Scan for the cell matching the given text and deliver its (X, Y) coordinate at center. 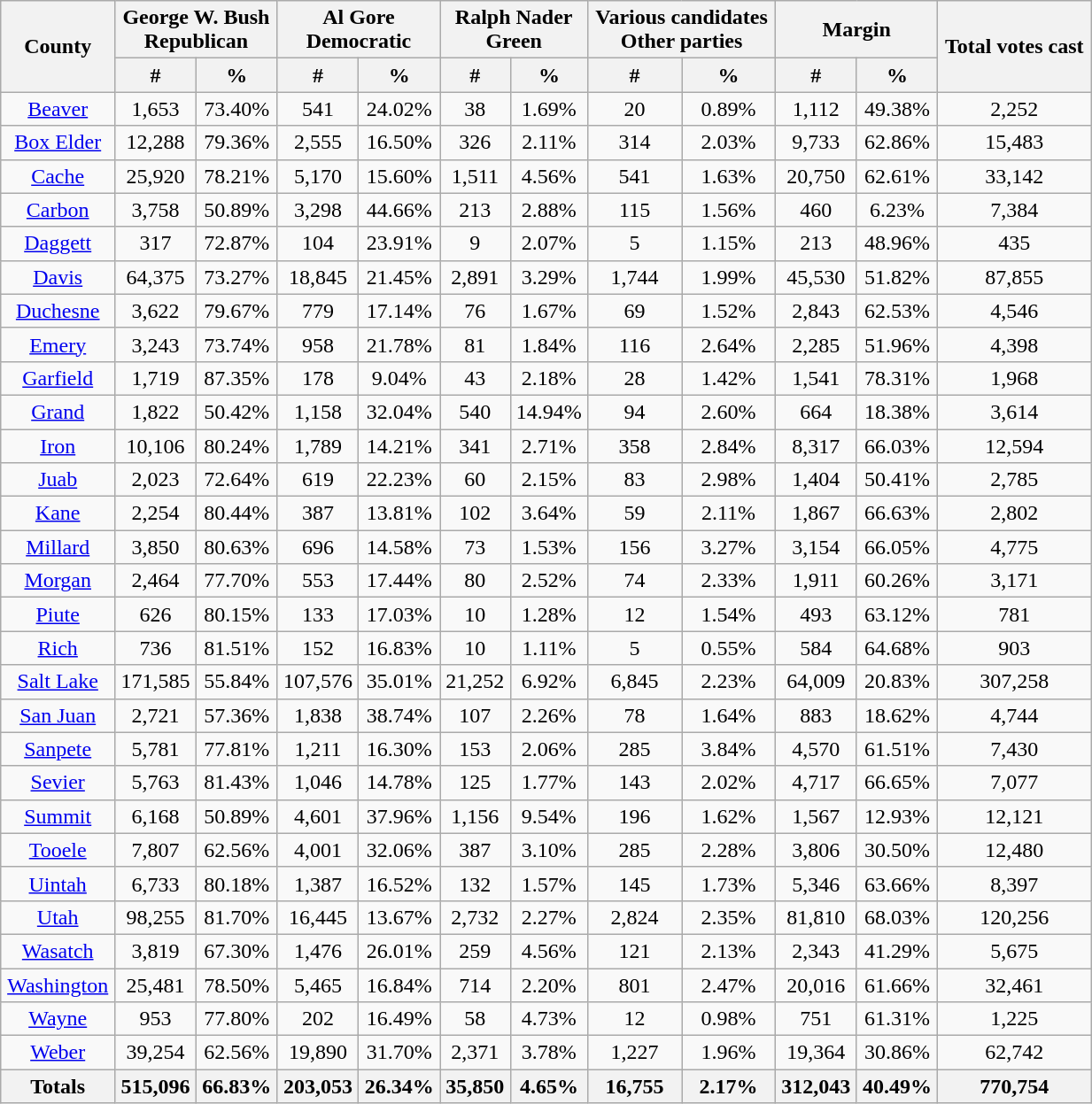
60.26% (897, 581)
16.30% (399, 749)
San Juan (58, 715)
4.65% (549, 1086)
4.73% (549, 1019)
30.86% (897, 1053)
George W. BushRepublican (197, 30)
1,567 (816, 816)
Beaver (58, 109)
107,576 (318, 682)
77.80% (236, 1019)
21,252 (475, 682)
7,807 (156, 850)
9,733 (816, 143)
6.23% (897, 210)
1,387 (318, 884)
51.96% (897, 344)
2.07% (549, 243)
15,483 (1015, 143)
3.78% (549, 1053)
Daggett (58, 243)
66.65% (897, 783)
81 (475, 344)
16,755 (635, 1086)
1,867 (816, 513)
80.18% (236, 884)
664 (816, 412)
121 (635, 951)
79.36% (236, 143)
81.43% (236, 783)
Cache (58, 176)
5,675 (1015, 951)
81,810 (816, 917)
Al GoreDemocratic (359, 30)
60 (475, 480)
553 (318, 581)
77.81% (236, 749)
3,171 (1015, 581)
619 (318, 480)
Davis (58, 277)
8,317 (816, 445)
1.15% (729, 243)
32.06% (399, 850)
2.52% (549, 581)
115 (635, 210)
736 (156, 648)
153 (475, 749)
1,653 (156, 109)
58 (475, 1019)
22.23% (399, 480)
953 (156, 1019)
4,398 (1015, 344)
80.63% (236, 547)
0.89% (729, 109)
62.61% (897, 176)
33,142 (1015, 176)
73.74% (236, 344)
62,742 (1015, 1053)
32.04% (399, 412)
1.96% (729, 1053)
1.28% (549, 614)
49.38% (897, 109)
72.64% (236, 480)
2,732 (475, 917)
143 (635, 783)
Utah (58, 917)
72.87% (236, 243)
62.53% (897, 311)
2,023 (156, 480)
1,476 (318, 951)
5,465 (318, 985)
40.49% (897, 1086)
4,001 (318, 850)
81.51% (236, 648)
341 (475, 445)
12,594 (1015, 445)
132 (475, 884)
79.67% (236, 311)
12,480 (1015, 850)
1,156 (475, 816)
20,016 (816, 985)
1,227 (635, 1053)
2.26% (549, 715)
17.44% (399, 581)
16.83% (399, 648)
2,785 (1015, 480)
6.92% (549, 682)
18,845 (318, 277)
Duchesne (58, 311)
203,053 (318, 1086)
73.40% (236, 109)
317 (156, 243)
801 (635, 985)
1,211 (318, 749)
1.52% (729, 311)
3,806 (816, 850)
Juab (58, 480)
77.70% (236, 581)
202 (318, 1019)
171,585 (156, 682)
2.27% (549, 917)
25,920 (156, 176)
5,781 (156, 749)
50.42% (236, 412)
Sevier (58, 783)
15.60% (399, 176)
781 (1015, 614)
Iron (58, 445)
61.51% (897, 749)
62.86% (897, 143)
13.67% (399, 917)
1,046 (318, 783)
1,789 (318, 445)
779 (318, 311)
493 (816, 614)
50.41% (897, 480)
98,255 (156, 917)
38.74% (399, 715)
12,288 (156, 143)
66.83% (236, 1086)
64,375 (156, 277)
69 (635, 311)
Morgan (58, 581)
2,252 (1015, 109)
Millard (58, 547)
3.27% (729, 547)
1,744 (635, 277)
37.96% (399, 816)
0.55% (729, 648)
1.42% (729, 378)
17.14% (399, 311)
23.91% (399, 243)
7,384 (1015, 210)
2,824 (635, 917)
Margin (856, 30)
1.84% (549, 344)
4,717 (816, 783)
1,158 (318, 412)
2,343 (816, 951)
3,154 (816, 547)
6,733 (156, 884)
32,461 (1015, 985)
41.29% (897, 951)
Total votes cast (1015, 46)
2,721 (156, 715)
584 (816, 648)
1.64% (729, 715)
2.35% (729, 917)
2.60% (729, 412)
1,225 (1015, 1019)
26.34% (399, 1086)
16,445 (318, 917)
31.70% (399, 1053)
73 (475, 547)
Grand (58, 412)
80 (475, 581)
61.31% (897, 1019)
Various candidatesOther parties (682, 30)
540 (475, 412)
152 (318, 648)
87.35% (236, 378)
3,819 (156, 951)
81.70% (236, 917)
2.03% (729, 143)
2.28% (729, 850)
2.23% (729, 682)
259 (475, 951)
460 (816, 210)
94 (635, 412)
Wasatch (58, 951)
1.63% (729, 176)
9.04% (399, 378)
68.03% (897, 917)
178 (318, 378)
7,077 (1015, 783)
87,855 (1015, 277)
0.98% (729, 1019)
39,254 (156, 1053)
1.73% (729, 884)
120,256 (1015, 917)
Tooele (58, 850)
2,555 (318, 143)
13.81% (399, 513)
3,614 (1015, 412)
6,168 (156, 816)
1.11% (549, 648)
3,243 (156, 344)
107 (475, 715)
4,546 (1015, 311)
2.02% (729, 783)
35.01% (399, 682)
14.94% (549, 412)
3,298 (318, 210)
1.56% (729, 210)
Salt Lake (58, 682)
2,464 (156, 581)
4,570 (816, 749)
Weber (58, 1053)
43 (475, 378)
1.62% (729, 816)
125 (475, 783)
12.93% (897, 816)
1.67% (549, 311)
2.64% (729, 344)
Summit (58, 816)
66.03% (897, 445)
10,106 (156, 445)
Uintah (58, 884)
2.17% (729, 1086)
751 (816, 1019)
5,346 (816, 884)
1,822 (156, 412)
35,850 (475, 1086)
1.54% (729, 614)
44.66% (399, 210)
1.57% (549, 884)
2.06% (549, 749)
435 (1015, 243)
2.84% (729, 445)
2.18% (549, 378)
21.78% (399, 344)
1,968 (1015, 378)
2,843 (816, 311)
6,845 (635, 682)
770,754 (1015, 1086)
2.13% (729, 951)
104 (318, 243)
1.69% (549, 109)
1,511 (475, 176)
19,364 (816, 1053)
78 (635, 715)
County (58, 46)
78.21% (236, 176)
145 (635, 884)
19,890 (318, 1053)
16.50% (399, 143)
Kane (58, 513)
1,719 (156, 378)
14.78% (399, 783)
Wayne (58, 1019)
626 (156, 614)
26.01% (399, 951)
326 (475, 143)
45,530 (816, 277)
Washington (58, 985)
57.36% (236, 715)
3.64% (549, 513)
2,891 (475, 277)
Garfield (58, 378)
4,744 (1015, 715)
2.71% (549, 445)
2,802 (1015, 513)
24.02% (399, 109)
83 (635, 480)
59 (635, 513)
1,838 (318, 715)
63.12% (897, 614)
156 (635, 547)
Totals (58, 1086)
2.98% (729, 480)
2,285 (816, 344)
Ralph NaderGreen (514, 30)
3,622 (156, 311)
80.44% (236, 513)
3.10% (549, 850)
903 (1015, 648)
74 (635, 581)
21.45% (399, 277)
116 (635, 344)
307,258 (1015, 682)
17.03% (399, 614)
3.84% (729, 749)
4,601 (318, 816)
5,170 (318, 176)
3.29% (549, 277)
14.58% (399, 547)
1,541 (816, 378)
48.96% (897, 243)
66.05% (897, 547)
51.82% (897, 277)
1.77% (549, 783)
1.53% (549, 547)
16.52% (399, 884)
312,043 (816, 1086)
9 (475, 243)
2.33% (729, 581)
78.50% (236, 985)
9.54% (549, 816)
25,481 (156, 985)
28 (635, 378)
80.24% (236, 445)
714 (475, 985)
67.30% (236, 951)
14.21% (399, 445)
2,254 (156, 513)
2.20% (549, 985)
133 (318, 614)
Rich (58, 648)
196 (635, 816)
38 (475, 109)
958 (318, 344)
16.49% (399, 1019)
5,763 (156, 783)
18.38% (897, 412)
3,850 (156, 547)
66.63% (897, 513)
Emery (58, 344)
64.68% (897, 648)
73.27% (236, 277)
102 (475, 513)
55.84% (236, 682)
8,397 (1015, 884)
2.88% (549, 210)
Sanpete (58, 749)
20 (635, 109)
20.83% (897, 682)
515,096 (156, 1086)
7,430 (1015, 749)
18.62% (897, 715)
2.47% (729, 985)
883 (816, 715)
2.15% (549, 480)
1,112 (816, 109)
1,404 (816, 480)
4,775 (1015, 547)
2,371 (475, 1053)
3,758 (156, 210)
76 (475, 311)
1,911 (816, 581)
12,121 (1015, 816)
78.31% (897, 378)
30.50% (897, 850)
Box Elder (58, 143)
16.84% (399, 985)
61.66% (897, 985)
Carbon (58, 210)
64,009 (816, 682)
358 (635, 445)
696 (318, 547)
1.99% (729, 277)
Piute (58, 614)
314 (635, 143)
20,750 (816, 176)
80.15% (236, 614)
63.66% (897, 884)
